Capture the cell that displays the provided text and extract its [X, Y] central coordinate. 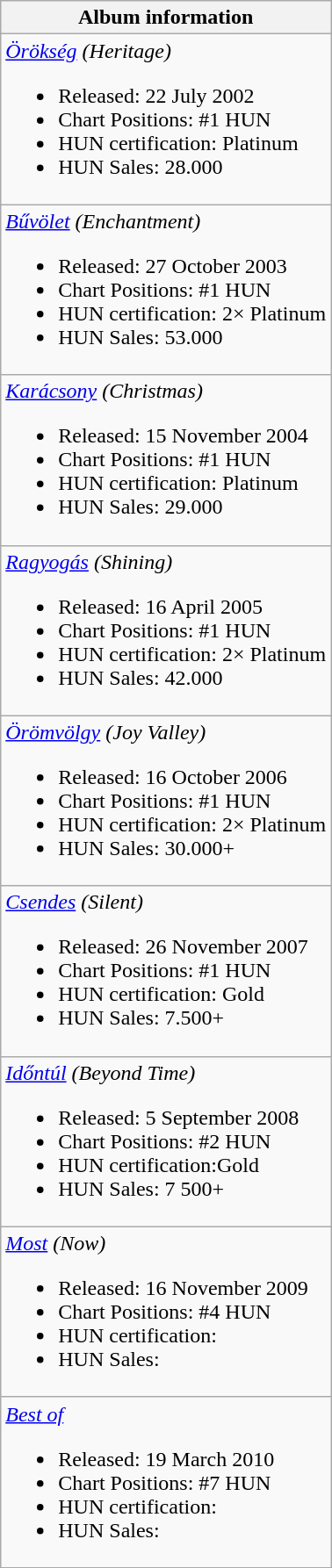
Csendes (Silent)Released: 26 November 2007Chart Positions: #1 HUNHUN certification: GoldHUN Sales: 7.500+ [166, 971]
Karácsony (Christmas)Released: 15 November 2004Chart Positions: #1 HUNHUN certification: PlatinumHUN Sales: 29.000 [166, 460]
Most (Now)Released: 16 November 2009Chart Positions: #4 HUNHUN certification:HUN Sales: [166, 1312]
Album information [166, 18]
Időntúl (Beyond Time)Released: 5 September 2008Chart Positions: #2 HUNHUN certification:GoldHUN Sales: 7 500+ [166, 1141]
Örökség (Heritage)Released: 22 July 2002Chart Positions: #1 HUNHUN certification: PlatinumHUN Sales: 28.000 [166, 119]
Ragyogás (Shining)Released: 16 April 2005Chart Positions: #1 HUNHUN certification: 2× PlatinumHUN Sales: 42.000 [166, 630]
Örömvölgy (Joy Valley)Released: 16 October 2006Chart Positions: #1 HUNHUN certification: 2× PlatinumHUN Sales: 30.000+ [166, 801]
Best ofReleased: 19 March 2010Chart Positions: #7 HUNHUN certification:HUN Sales: [166, 1482]
Bűvölet (Enchantment)Released: 27 October 2003Chart Positions: #1 HUNHUN certification: 2× PlatinumHUN Sales: 53.000 [166, 290]
